Determine the [X, Y] coordinate at the center of the cell enclosing the given text.  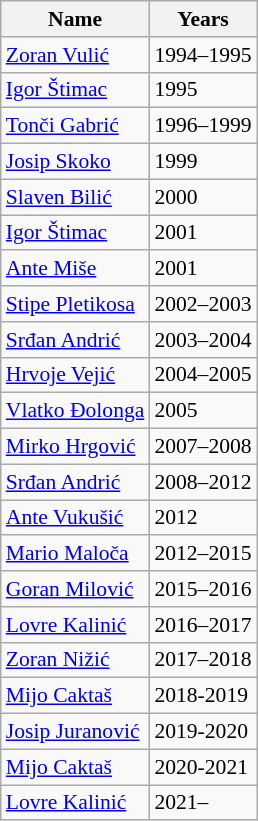
Tonči Gabrić [76, 126]
Goran Milović [76, 589]
2020-2021 [202, 767]
1996–1999 [202, 126]
2015–2016 [202, 589]
Ante Miše [76, 269]
2012 [202, 518]
1999 [202, 162]
Stipe Pletikosa [76, 304]
2005 [202, 411]
2012–2015 [202, 554]
2002–2003 [202, 304]
Slaven Bilić [76, 197]
Mario Maloča [76, 554]
Zoran Nižić [76, 660]
Josip Juranović [76, 732]
2000 [202, 197]
Hrvoje Vejić [76, 375]
2004–2005 [202, 375]
2017–2018 [202, 660]
Mirko Hrgović [76, 447]
1994–1995 [202, 55]
Josip Skoko [76, 162]
2018-2019 [202, 696]
Years [202, 19]
Zoran Vulić [76, 55]
2021– [202, 803]
2019-2020 [202, 732]
2008–2012 [202, 482]
Name [76, 19]
Vlatko Đolonga [76, 411]
Ante Vukušić [76, 518]
2016–2017 [202, 625]
2003–2004 [202, 340]
1995 [202, 90]
2007–2008 [202, 447]
